Capture the cell that displays the provided text and extract its [x, y] central coordinate. 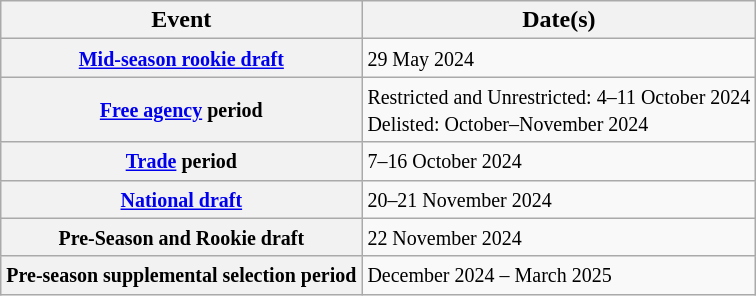
Date(s) [559, 20]
7–16 October 2024 [559, 161]
22 November 2024 [559, 237]
Mid-season rookie draft [182, 58]
Event [182, 20]
20–21 November 2024 [559, 199]
National draft [182, 199]
Pre-season supplemental selection period [182, 275]
December 2024 – March 2025 [559, 275]
29 May 2024 [559, 58]
Free agency period [182, 110]
Pre-Season and Rookie draft [182, 237]
Restricted and Unrestricted: 4–11 October 2024 Delisted: October–November 2024 [559, 110]
Trade period [182, 161]
